Return the [x, y] coordinate for the center point of the cell that contains the specified text.  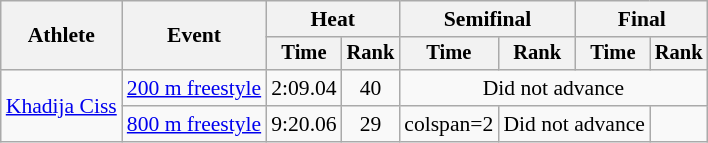
colspan=2 [448, 124]
800 m freestyle [194, 124]
Event [194, 36]
Khadija Ciss [62, 106]
Athlete [62, 36]
9:20.06 [304, 124]
Final [642, 19]
29 [371, 124]
2:09.04 [304, 88]
40 [371, 88]
Semifinal [488, 19]
200 m freestyle [194, 88]
Heat [332, 19]
